Extract the [x, y] coordinate from the center of the cell holding the provided text.  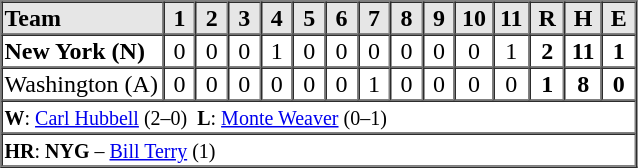
4 [276, 18]
H [584, 18]
5 [309, 18]
10 [474, 18]
3 [244, 18]
W: Carl Hubbell (2–0) L: Monte Weaver (0–1) [319, 116]
6 [341, 18]
Team [83, 18]
Washington (A) [83, 84]
7 [374, 18]
HR: NYG – Bill Terry (1) [319, 150]
E [619, 18]
R [548, 18]
9 [439, 18]
New York (N) [83, 50]
